Return the [x, y] coordinate for the center point of the cell that contains the specified text.  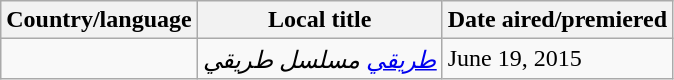
Date aired/premiered [557, 20]
June 19, 2015 [557, 59]
Country/language [99, 20]
طريقي مسلسل طريقي [320, 59]
Local title [320, 20]
